Scan for the cell matching the given text and deliver its (x, y) coordinate at center. 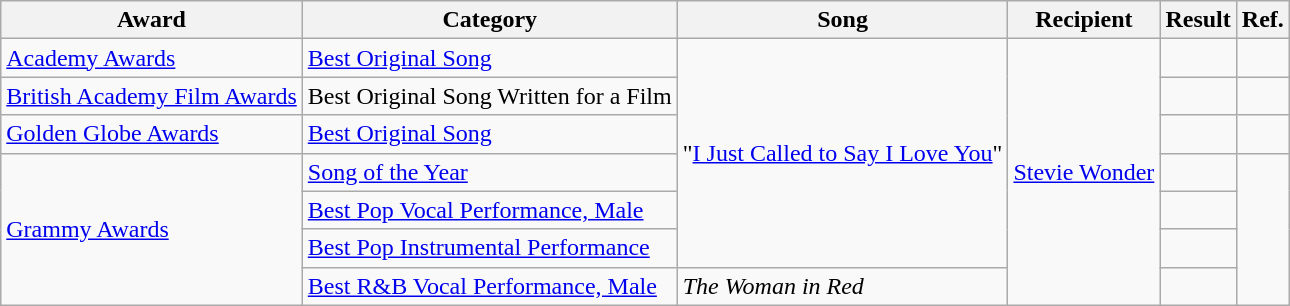
Best R&B Vocal Performance, Male (490, 286)
Song of the Year (490, 172)
Best Pop Instrumental Performance (490, 248)
The Woman in Red (842, 286)
Award (152, 20)
Academy Awards (152, 58)
Result (1198, 20)
Category (490, 20)
Grammy Awards (152, 229)
British Academy Film Awards (152, 96)
Best Pop Vocal Performance, Male (490, 210)
Song (842, 20)
Golden Globe Awards (152, 134)
Best Original Song Written for a Film (490, 96)
"I Just Called to Say I Love You" (842, 153)
Recipient (1084, 20)
Stevie Wonder (1084, 172)
Ref. (1262, 20)
